Provide the (X, Y) coordinate of the cell's center where the given text is located.  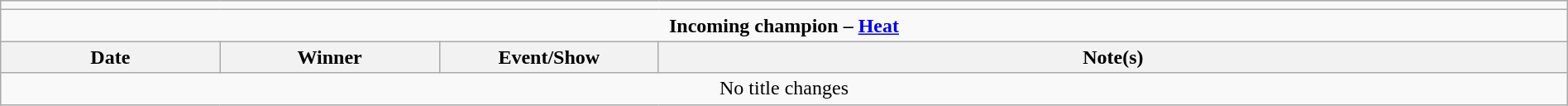
Winner (329, 57)
Incoming champion – Heat (784, 26)
Event/Show (549, 57)
Note(s) (1113, 57)
No title changes (784, 89)
Date (111, 57)
